Output the [X, Y] coordinate of the center of the cell containing the given text.  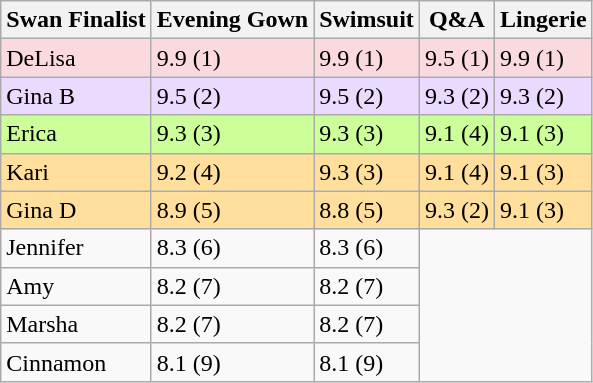
Gina B [76, 96]
Kari [76, 172]
Jennifer [76, 248]
Marsha [76, 324]
9.2 (4) [232, 172]
Swimsuit [367, 20]
Erica [76, 134]
Gina D [76, 210]
DeLisa [76, 58]
Amy [76, 286]
9.5 (1) [456, 58]
Q&A [456, 20]
Evening Gown [232, 20]
Swan Finalist [76, 20]
8.9 (5) [232, 210]
Lingerie [543, 20]
8.8 (5) [367, 210]
Cinnamon [76, 362]
